Find where the given text appears and provide that cell's center as [x, y] coordinate. 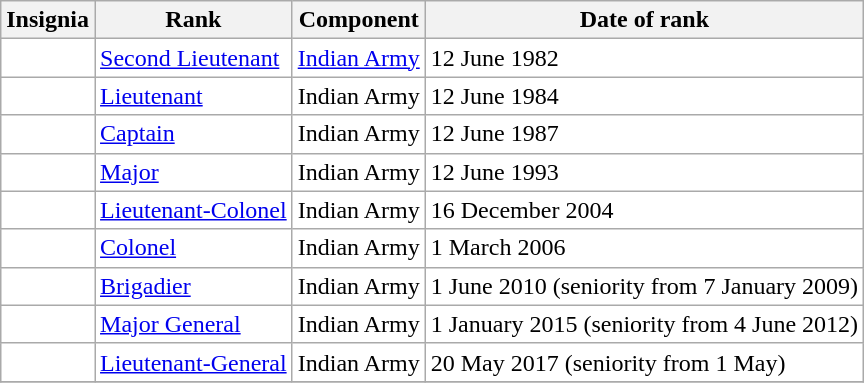
20 May 2017 (seniority from 1 May) [644, 362]
Lieutenant-General [194, 362]
Major General [194, 324]
Lieutenant-Colonel [194, 210]
12 June 1982 [644, 58]
12 June 1987 [644, 134]
16 December 2004 [644, 210]
Major [194, 172]
Second Lieutenant [194, 58]
1 March 2006 [644, 248]
Rank [194, 20]
Component [358, 20]
Captain [194, 134]
1 June 2010 (seniority from 7 January 2009) [644, 286]
1 January 2015 (seniority from 4 June 2012) [644, 324]
Colonel [194, 248]
12 June 1993 [644, 172]
Brigadier [194, 286]
Date of rank [644, 20]
Lieutenant [194, 96]
Insignia [48, 20]
12 June 1984 [644, 96]
